For the text-containing cell, return its midpoint in [x, y] coordinate format. 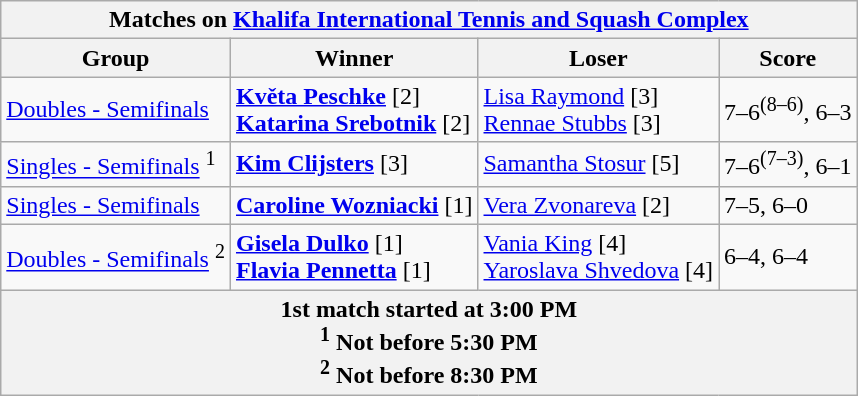
Vera Zvonareva [2] [598, 205]
Doubles - Semifinals [116, 110]
7–6(7–3), 6–1 [788, 164]
Květa Peschke [2] Katarina Srebotnik [2] [354, 110]
Kim Clijsters [3] [354, 164]
Gisela Dulko [1] Flavia Pennetta [1] [354, 258]
7–6(8–6), 6–3 [788, 110]
Group [116, 58]
Score [788, 58]
Doubles - Semifinals 2 [116, 258]
7–5, 6–0 [788, 205]
Winner [354, 58]
Singles - Semifinals 1 [116, 164]
1st match started at 3:00 PM 1 Not before 5:30 PM 2 Not before 8:30 PM [429, 342]
Samantha Stosur [5] [598, 164]
Singles - Semifinals [116, 205]
Lisa Raymond [3] Rennae Stubbs [3] [598, 110]
Matches on Khalifa International Tennis and Squash Complex [429, 20]
Loser [598, 58]
Vania King [4] Yaroslava Shvedova [4] [598, 258]
Caroline Wozniacki [1] [354, 205]
6–4, 6–4 [788, 258]
